Capture the cell that displays the provided text and extract its [x, y] central coordinate. 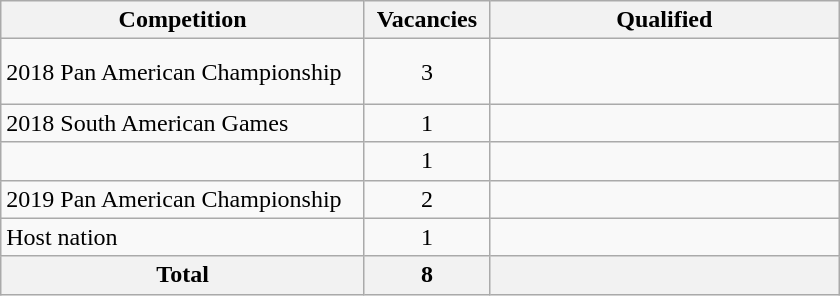
8 [426, 275]
Vacancies [426, 20]
Total [183, 275]
Qualified [664, 20]
Competition [183, 20]
Host nation [183, 237]
2018 Pan American Championship [183, 72]
2018 South American Games [183, 123]
3 [426, 72]
2019 Pan American Championship [183, 199]
2 [426, 199]
